Determine the [x, y] coordinate at the center of the cell enclosing the given text.  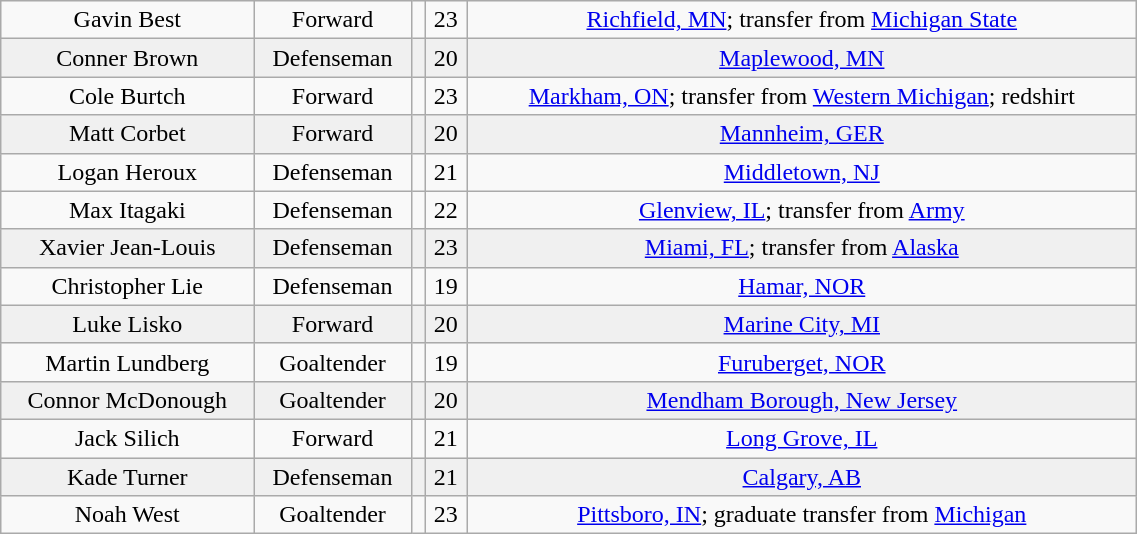
Glenview, IL; transfer from Army [802, 210]
Max Itagaki [128, 210]
Conner Brown [128, 58]
Matt Corbet [128, 134]
Martin Lundberg [128, 362]
Maplewood, MN [802, 58]
Markham, ON; transfer from Western Michigan; redshirt [802, 96]
Middletown, NJ [802, 172]
Richfield, MN; transfer from Michigan State [802, 20]
Marine City, MI [802, 324]
Cole Burtch [128, 96]
Xavier Jean-Louis [128, 248]
Kade Turner [128, 477]
Noah West [128, 515]
Gavin Best [128, 20]
Furuberget, NOR [802, 362]
Pittsboro, IN; graduate transfer from Michigan [802, 515]
Jack Silich [128, 438]
22 [446, 210]
Calgary, AB [802, 477]
Connor McDonough [128, 400]
Logan Heroux [128, 172]
Long Grove, IL [802, 438]
Mannheim, GER [802, 134]
Hamar, NOR [802, 286]
Miami, FL; transfer from Alaska [802, 248]
Luke Lisko [128, 324]
Christopher Lie [128, 286]
Mendham Borough, New Jersey [802, 400]
